Provide the (x, y) coordinate of the cell's center where the given text is located.  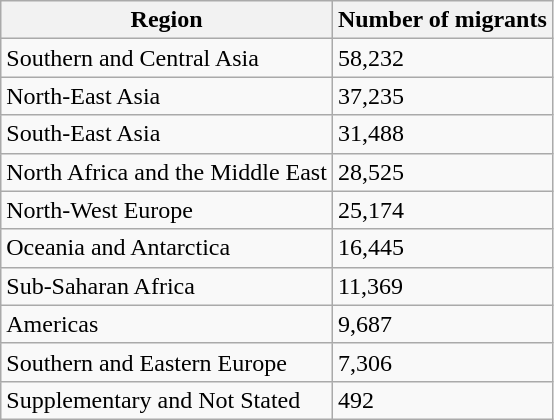
58,232 (442, 58)
16,445 (442, 248)
Americas (167, 324)
Oceania and Antarctica (167, 248)
Region (167, 20)
7,306 (442, 362)
9,687 (442, 324)
492 (442, 400)
South-East Asia (167, 134)
Supplementary and Not Stated (167, 400)
North-East Asia (167, 96)
North Africa and the Middle East (167, 172)
25,174 (442, 210)
Sub-Saharan Africa (167, 286)
Number of migrants (442, 20)
37,235 (442, 96)
11,369 (442, 286)
31,488 (442, 134)
Southern and Eastern Europe (167, 362)
North-West Europe (167, 210)
28,525 (442, 172)
Southern and Central Asia (167, 58)
